Output the (X, Y) coordinate of the center of the cell containing the given text.  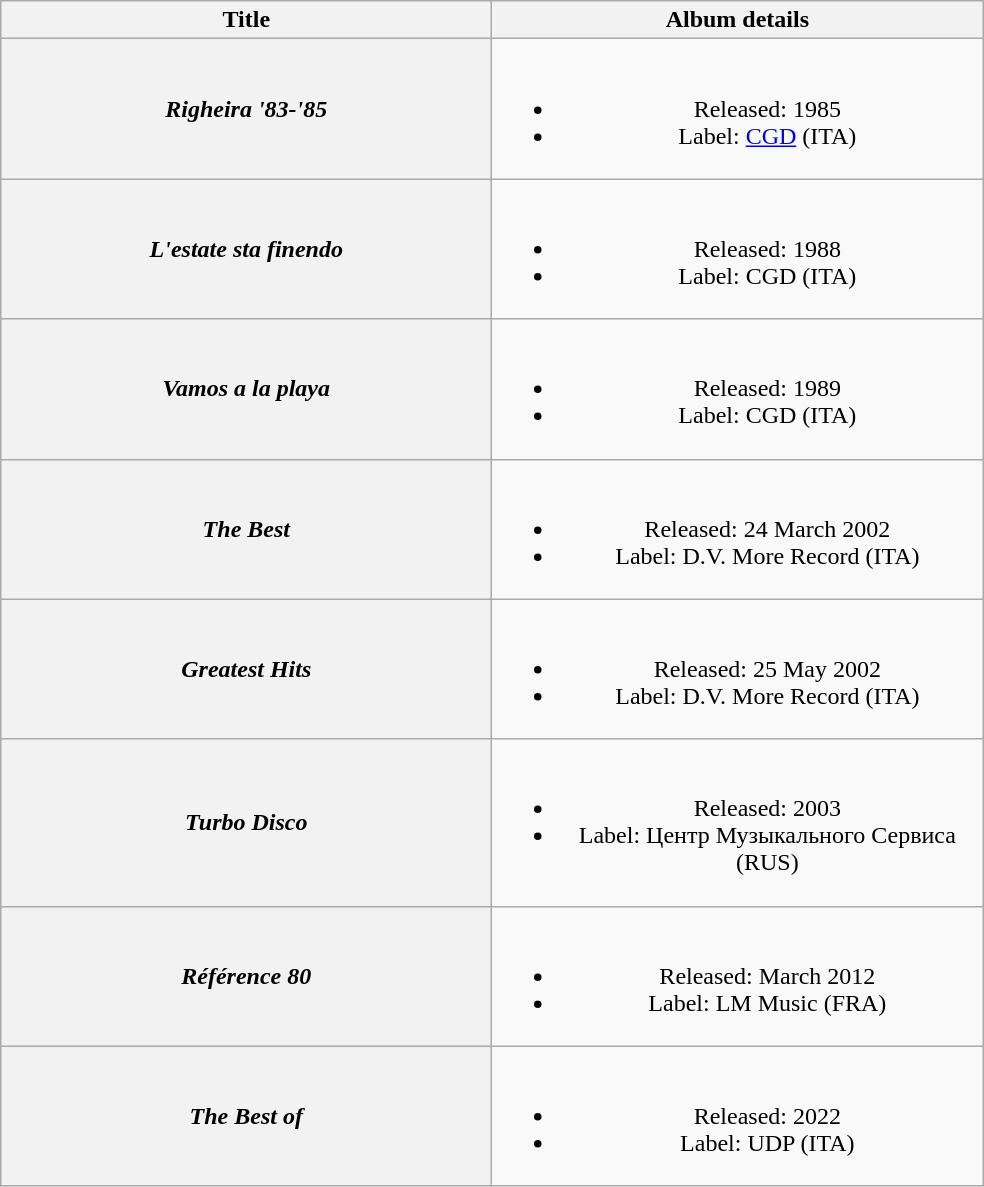
Vamos a la playa (246, 389)
The Best of (246, 1116)
Released: 25 May 2002Label: D.V. More Record (ITA) (738, 669)
Released: 1989Label: CGD (ITA) (738, 389)
Righeira '83-'85 (246, 109)
Released: 1988Label: CGD (ITA) (738, 249)
Released: 2003Label: Центр Музыкального Сервиса (RUS) (738, 822)
Greatest Hits (246, 669)
Album details (738, 20)
Référence 80 (246, 976)
Released: 1985Label: CGD (ITA) (738, 109)
Released: 24 March 2002Label: D.V. More Record (ITA) (738, 529)
Turbo Disco (246, 822)
The Best (246, 529)
Released: March 2012Label: LM Music (FRA) (738, 976)
L'estate sta finendo (246, 249)
Released: 2022Label: UDP (ITA) (738, 1116)
Title (246, 20)
